Identify which cell holds the provided text, then report its [X, Y] central coordinate. 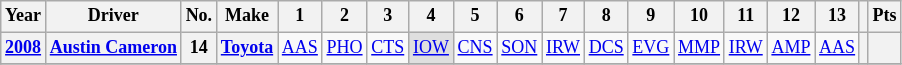
DCS [606, 48]
Toyota [246, 48]
PHO [344, 48]
Pts [884, 16]
2008 [24, 48]
5 [475, 16]
11 [746, 16]
Make [246, 16]
14 [198, 48]
3 [388, 16]
IOW [432, 48]
CNS [475, 48]
12 [791, 16]
9 [651, 16]
13 [838, 16]
CTS [388, 48]
Year [24, 16]
6 [520, 16]
SON [520, 48]
4 [432, 16]
Driver [113, 16]
1 [300, 16]
MMP [700, 48]
AMP [791, 48]
No. [198, 16]
8 [606, 16]
Austin Cameron [113, 48]
7 [564, 16]
10 [700, 16]
2 [344, 16]
EVG [651, 48]
